Determine the (X, Y) coordinate at the center of the cell enclosing the given text.  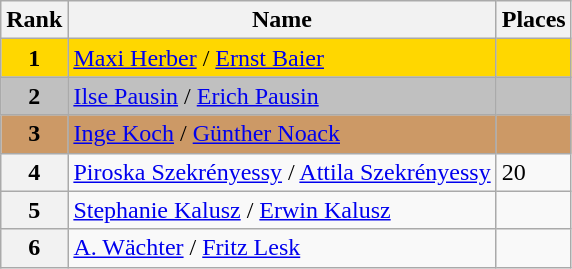
5 (34, 210)
Stephanie Kalusz / Erwin Kalusz (282, 210)
A. Wächter / Fritz Lesk (282, 248)
3 (34, 134)
Inge Koch / Günther Noack (282, 134)
2 (34, 96)
Piroska Szekrényessy / Attila Szekrényessy (282, 172)
20 (534, 172)
Ilse Pausin / Erich Pausin (282, 96)
1 (34, 58)
Rank (34, 20)
6 (34, 248)
Maxi Herber / Ernst Baier (282, 58)
Places (534, 20)
Name (282, 20)
4 (34, 172)
